Identify which cell holds the provided text, then report its [x, y] central coordinate. 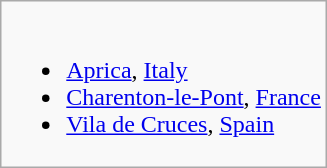
Aprica, Italy Charenton-le-Pont, France Vila de Cruces, Spain [164, 84]
